Extract the (x, y) coordinate from the center of the cell holding the provided text.  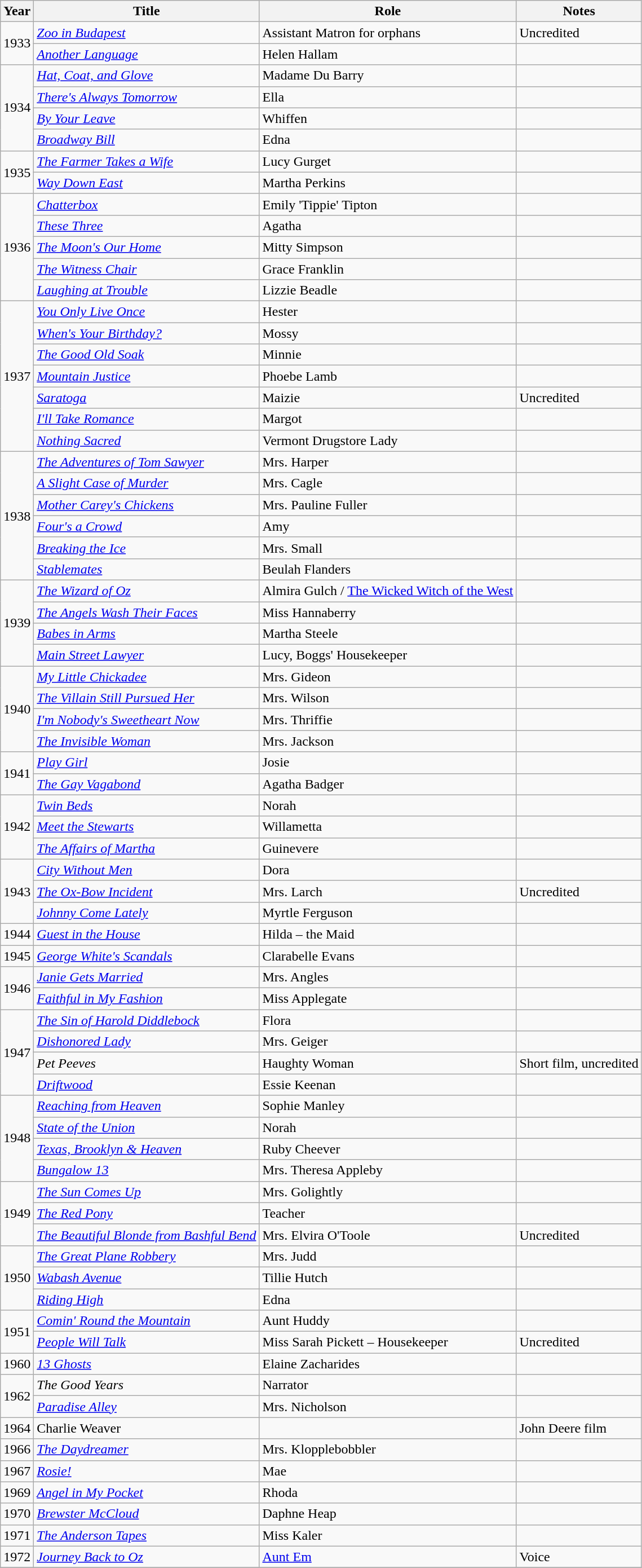
The Affairs of Martha (147, 848)
Amy (388, 526)
1936 (17, 247)
Mae (388, 1471)
You Only Live Once (147, 312)
Voice (579, 1557)
Another Language (147, 54)
City Without Men (147, 870)
Beulah Flanders (388, 569)
Broadway Bill (147, 140)
The Invisible Woman (147, 741)
When's Your Birthday? (147, 333)
Mrs. Klopplebobbler (388, 1450)
Dora (388, 870)
Mrs. Jackson (388, 741)
Mrs. Angles (388, 977)
I'm Nobody's Sweetheart Now (147, 720)
Miss Hannaberry (388, 612)
The Moon's Our Home (147, 247)
Main Street Lawyer (147, 655)
Miss Kaler (388, 1535)
Whiffen (388, 118)
Mrs. Nicholson (388, 1407)
I'll Take Romance (147, 419)
1948 (17, 1138)
1962 (17, 1396)
1940 (17, 709)
The Great Plane Robbery (147, 1256)
Short film, uncredited (579, 1063)
These Three (147, 226)
1935 (17, 172)
Mother Carey's Chickens (147, 505)
1972 (17, 1557)
Essie Keenan (388, 1085)
Willametta (388, 827)
Hat, Coat, and Glove (147, 76)
Paradise Alley (147, 1407)
Johnny Come Lately (147, 913)
Mitty Simpson (388, 247)
Journey Back to Oz (147, 1557)
Mrs. Small (388, 548)
The Anderson Tapes (147, 1535)
The Angels Wash Their Faces (147, 612)
Agatha Badger (388, 784)
Phoebe Lamb (388, 376)
Laughing at Trouble (147, 290)
1946 (17, 988)
Tillie Hutch (388, 1278)
The Ox-Bow Incident (147, 891)
Mrs. Judd (388, 1256)
Guinevere (388, 848)
The Sun Comes Up (147, 1192)
Mrs. Harper (388, 462)
13 Ghosts (147, 1364)
1964 (17, 1428)
1944 (17, 934)
Rhoda (388, 1492)
Riding High (147, 1299)
1942 (17, 827)
Texas, Brooklyn & Heaven (147, 1149)
Role (388, 11)
Martha Perkins (388, 183)
The Farmer Takes a Wife (147, 161)
1943 (17, 891)
Minnie (388, 355)
Mrs. Cagle (388, 483)
Wabash Avenue (147, 1278)
Mossy (388, 333)
The Sin of Harold Diddlebock (147, 1020)
Maizie (388, 398)
1969 (17, 1492)
Bungalow 13 (147, 1170)
Play Girl (147, 763)
State of the Union (147, 1127)
Mrs. Larch (388, 891)
1945 (17, 956)
Vermont Drugstore Lady (388, 441)
Four's a Crowd (147, 526)
The Witness Chair (147, 269)
Babes in Arms (147, 634)
1950 (17, 1278)
Myrtle Ferguson (388, 913)
Mrs. Elvira O'Toole (388, 1235)
Assistant Matron for orphans (388, 33)
Margot (388, 419)
1933 (17, 43)
The Good Years (147, 1385)
Angel in My Pocket (147, 1492)
Aunt Em (388, 1557)
Mountain Justice (147, 376)
Mrs. Pauline Fuller (388, 505)
The Beautiful Blonde from Bashful Bend (147, 1235)
Miss Applegate (388, 999)
1941 (17, 773)
Charlie Weaver (147, 1428)
Grace Franklin (388, 269)
Martha Steele (388, 634)
1947 (17, 1052)
Mrs. Golightly (388, 1192)
The Adventures of Tom Sawyer (147, 462)
The Wizard of Oz (147, 591)
By Your Leave (147, 118)
A Slight Case of Murder (147, 483)
Lizzie Beadle (388, 290)
Miss Sarah Pickett – Housekeeper (388, 1342)
Lucy, Boggs' Housekeeper (388, 655)
1939 (17, 623)
The Red Pony (147, 1213)
Agatha (388, 226)
Almira Gulch / The Wicked Witch of the West (388, 591)
Emily 'Tippie' Tipton (388, 204)
1971 (17, 1535)
Flora (388, 1020)
Saratoga (147, 398)
1938 (17, 516)
Notes (579, 11)
The Daydreamer (147, 1450)
Chatterbox (147, 204)
George White's Scandals (147, 956)
Narrator (388, 1385)
Title (147, 11)
Dishonored Lady (147, 1042)
Driftwood (147, 1085)
Mrs. Wilson (388, 698)
Lucy Gurget (388, 161)
Sophie Manley (388, 1106)
The Gay Vagabond (147, 784)
My Little Chickadee (147, 677)
Teacher (388, 1213)
People Will Talk (147, 1342)
Helen Hallam (388, 54)
Hilda – the Maid (388, 934)
1951 (17, 1332)
Pet Peeves (147, 1063)
Twin Beds (147, 805)
Rosie! (147, 1471)
Mrs. Thriffie (388, 720)
Ella (388, 97)
Meet the Stewarts (147, 827)
Madame Du Barry (388, 76)
Daphne Heap (388, 1514)
1960 (17, 1364)
Haughty Woman (388, 1063)
The Villain Still Pursued Her (147, 698)
1970 (17, 1514)
The Good Old Soak (147, 355)
1967 (17, 1471)
Brewster McCloud (147, 1514)
Year (17, 11)
Reaching from Heaven (147, 1106)
Elaine Zacharides (388, 1364)
1949 (17, 1213)
1937 (17, 376)
Breaking the Ice (147, 548)
Guest in the House (147, 934)
Aunt Huddy (388, 1321)
Ruby Cheever (388, 1149)
1966 (17, 1450)
Zoo in Budapest (147, 33)
Mrs. Geiger (388, 1042)
Josie (388, 763)
Mrs. Gideon (388, 677)
Faithful in My Fashion (147, 999)
Comin' Round the Mountain (147, 1321)
John Deere film (579, 1428)
Clarabelle Evans (388, 956)
Stablemates (147, 569)
Way Down East (147, 183)
Nothing Sacred (147, 441)
There's Always Tomorrow (147, 97)
1934 (17, 108)
Janie Gets Married (147, 977)
Hester (388, 312)
Mrs. Theresa Appleby (388, 1170)
